Capture the cell that displays the provided text and extract its (X, Y) central coordinate. 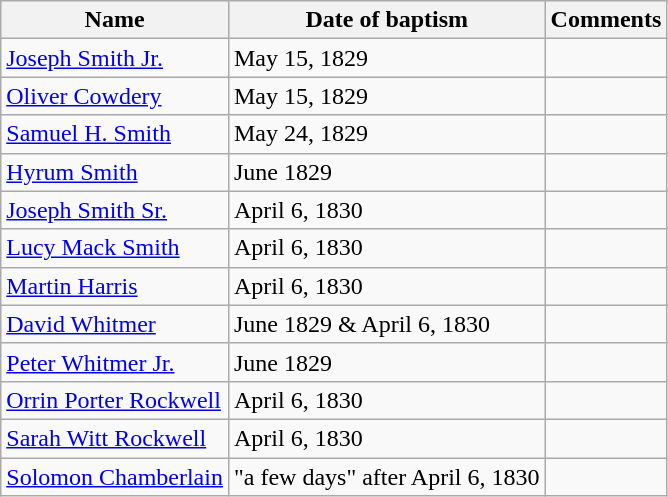
Martin Harris (115, 286)
Oliver Cowdery (115, 96)
Joseph Smith Jr. (115, 58)
Joseph Smith Sr. (115, 210)
Lucy Mack Smith (115, 248)
Name (115, 20)
Solomon Chamberlain (115, 477)
Peter Whitmer Jr. (115, 362)
May 24, 1829 (386, 134)
June 1829 & April 6, 1830 (386, 324)
"a few days" after April 6, 1830 (386, 477)
Samuel H. Smith (115, 134)
David Whitmer (115, 324)
Sarah Witt Rockwell (115, 438)
Comments (606, 20)
Date of baptism (386, 20)
Orrin Porter Rockwell (115, 400)
Hyrum Smith (115, 172)
